Search for the cell housing the specified text and yield its (X, Y) center coordinate. 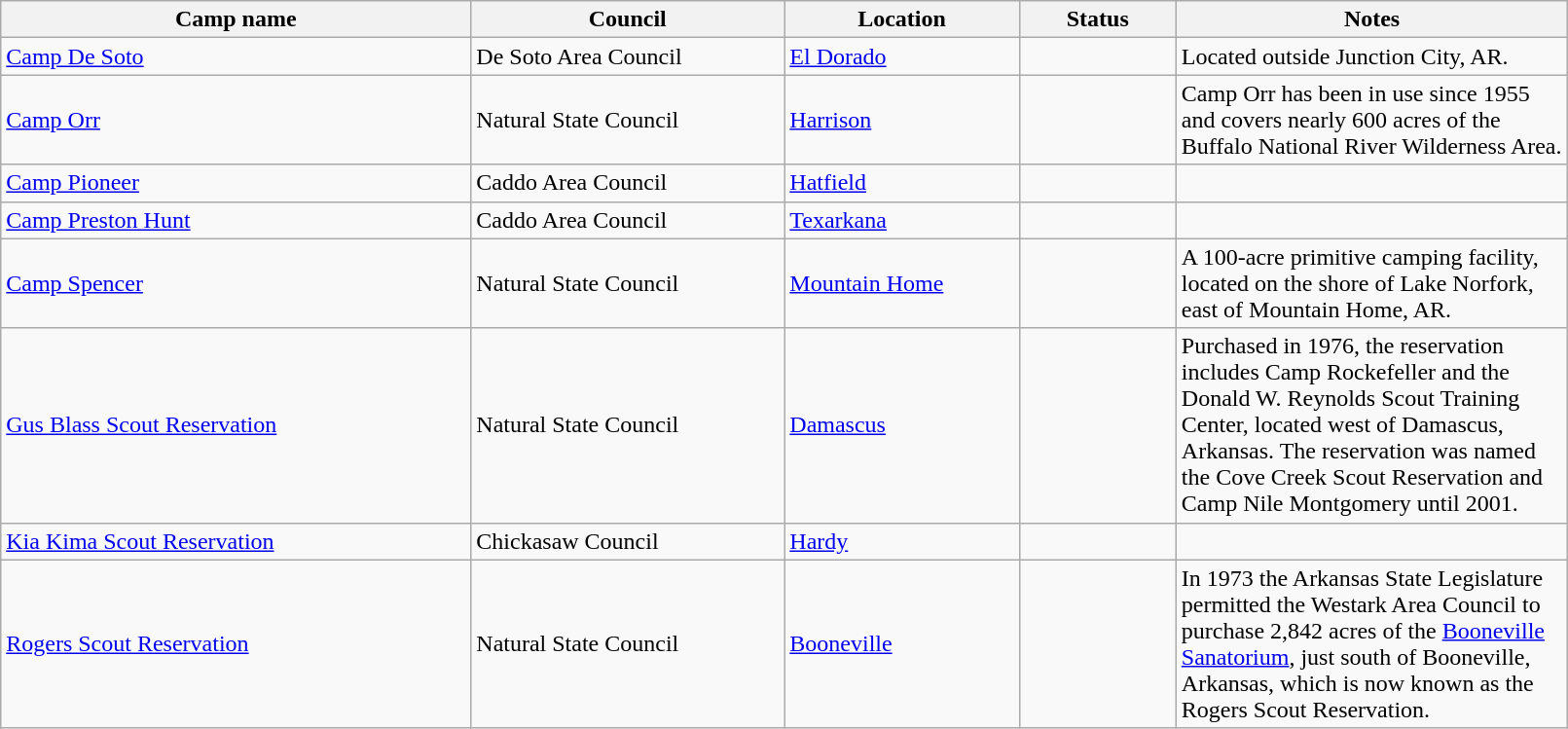
Located outside Junction City, AR. (1372, 56)
Kia Kima Scout Reservation (236, 541)
Texarkana (902, 220)
Camp Orr has been in use since 1955 and covers nearly 600 acres of the Buffalo National River Wilderness Area. (1372, 120)
Council (628, 19)
Hatfield (902, 183)
El Dorado (902, 56)
Camp Preston Hunt (236, 220)
Camp Spencer (236, 283)
Status (1098, 19)
De Soto Area Council (628, 56)
Gus Blass Scout Reservation (236, 425)
Mountain Home (902, 283)
Camp De Soto (236, 56)
Location (902, 19)
Camp Orr (236, 120)
Booneville (902, 644)
Camp name (236, 19)
Harrison (902, 120)
Notes (1372, 19)
Camp Pioneer (236, 183)
Chickasaw Council (628, 541)
A 100-acre primitive camping facility, located on the shore of Lake Norfork, east of Mountain Home, AR. (1372, 283)
Rogers Scout Reservation (236, 644)
Damascus (902, 425)
Hardy (902, 541)
